Extract the (x, y) coordinate from the center of the cell holding the provided text.  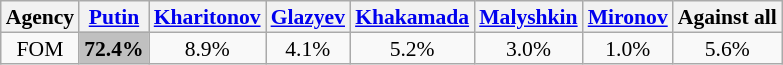
Mironov (628, 16)
5.2% (412, 48)
8.9% (208, 48)
4.1% (308, 48)
3.0% (528, 48)
Kharitonov (208, 16)
72.4% (114, 48)
5.6% (728, 48)
Khakamada (412, 16)
FOM (40, 48)
Malyshkin (528, 16)
Glazyev (308, 16)
1.0% (628, 48)
Putin (114, 16)
Agency (40, 16)
Against all (728, 16)
